Output the (x, y) coordinate of the center of the cell containing the given text.  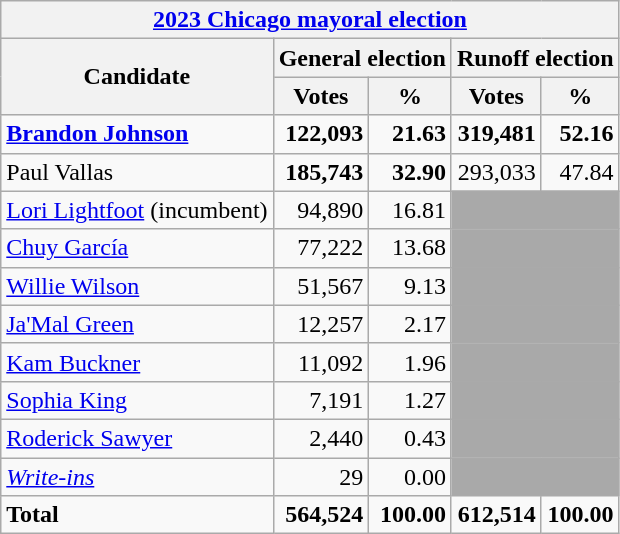
7,191 (321, 400)
47.84 (580, 172)
Candidate (137, 77)
51,567 (321, 286)
Runoff election (535, 58)
9.13 (410, 286)
Sophia King (137, 400)
Roderick Sawyer (137, 438)
2.17 (410, 324)
52.16 (580, 134)
13.68 (410, 248)
General election (362, 58)
1.96 (410, 362)
Paul Vallas (137, 172)
Total (137, 515)
185,743 (321, 172)
29 (321, 477)
0.43 (410, 438)
16.81 (410, 210)
77,222 (321, 248)
2023 Chicago mayoral election (310, 20)
319,481 (496, 134)
1.27 (410, 400)
Chuy García (137, 248)
94,890 (321, 210)
Write-ins (137, 477)
Kam Buckner (137, 362)
612,514 (496, 515)
Willie Wilson (137, 286)
564,524 (321, 515)
21.63 (410, 134)
Lori Lightfoot (incumbent) (137, 210)
0.00 (410, 477)
11,092 (321, 362)
Ja'Mal Green (137, 324)
32.90 (410, 172)
122,093 (321, 134)
Brandon Johnson (137, 134)
12,257 (321, 324)
293,033 (496, 172)
2,440 (321, 438)
